Find where the given text appears and provide that cell's center as (x, y) coordinate. 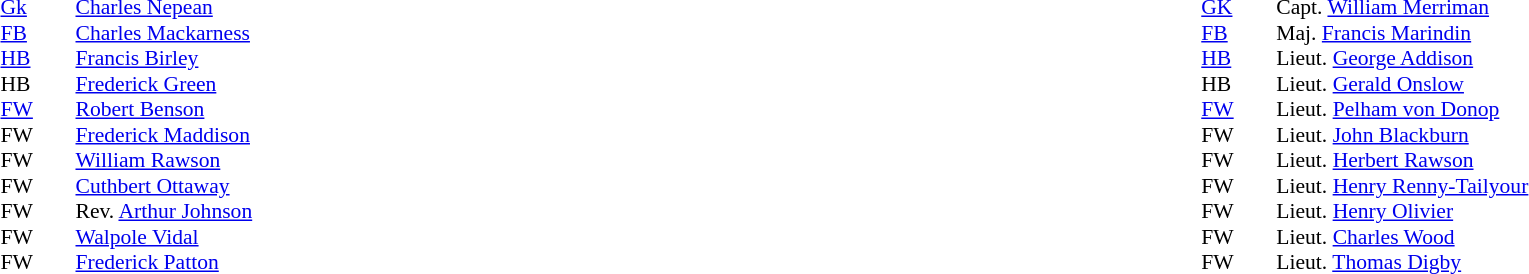
Francis Birley (164, 59)
Rev. Arthur Johnson (164, 211)
Lieut. Gerald Onslow (1402, 84)
Lieut. Henry Olivier (1402, 211)
Lieut. John Blackburn (1402, 135)
Lieut. Henry Renny-Tailyour (1402, 186)
Lieut. Pelham von Donop (1402, 109)
Frederick Maddison (164, 135)
Charles Mackarness (164, 33)
Lieut. Charles Wood (1402, 237)
Cuthbert Ottaway (164, 186)
Lieut. Herbert Rawson (1402, 161)
Lieut. George Addison (1402, 59)
William Rawson (164, 161)
Frederick Green (164, 84)
Walpole Vidal (164, 237)
Maj. Francis Marindin (1402, 33)
Robert Benson (164, 109)
